Scan for the cell matching the given text and deliver its (X, Y) coordinate at center. 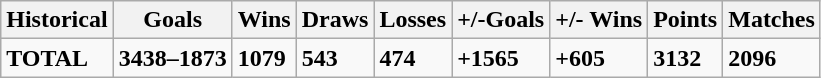
+/-Goals (501, 20)
Historical (57, 20)
+/- Wins (599, 20)
3132 (686, 58)
Goals (172, 20)
Matches (772, 20)
1079 (264, 58)
+605 (599, 58)
2096 (772, 58)
Points (686, 20)
Wins (264, 20)
Losses (413, 20)
543 (335, 58)
TOTAL (57, 58)
3438–1873 (172, 58)
474 (413, 58)
+1565 (501, 58)
Draws (335, 20)
